Scan for the cell matching the given text and deliver its [x, y] coordinate at center. 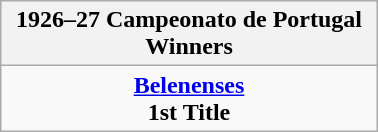
Belenenses1st Title [189, 98]
1926–27 Campeonato de Portugal Winners [189, 34]
